Locate the cell with the specified text and output its (x, y) center coordinate. 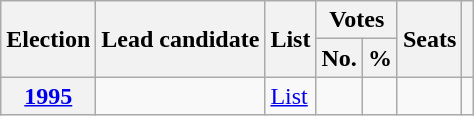
Election (48, 39)
Votes (356, 20)
No. (339, 58)
Seats (429, 39)
1995 (48, 96)
Lead candidate (180, 39)
% (380, 58)
